Scan for the cell matching the given text and deliver its (x, y) coordinate at center. 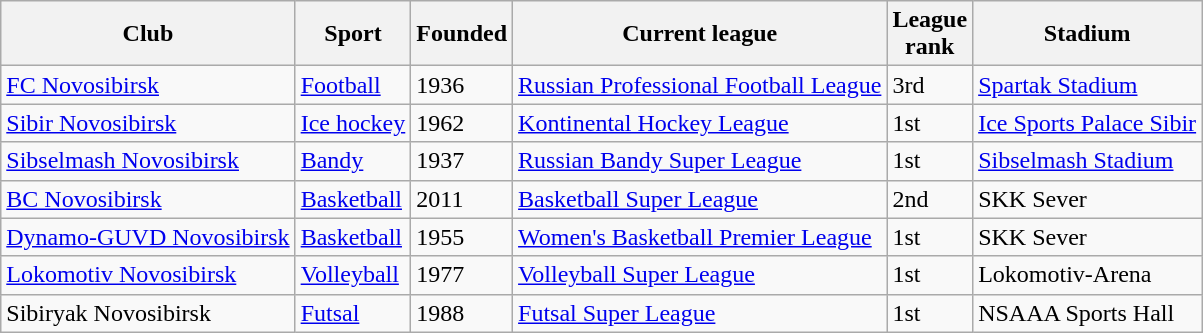
Football (353, 85)
Volleyball Super League (700, 275)
Volleyball (353, 275)
1955 (462, 237)
Sport (353, 34)
1977 (462, 275)
Futsal (353, 313)
Russian Professional Football League (700, 85)
Lokomotiv-Arena (1088, 275)
Women's Basketball Premier League (700, 237)
Sibiryak Novosibirsk (148, 313)
Dynamo-GUVD Novosibirsk (148, 237)
Lokomotiv Novosibirsk (148, 275)
Basketball Super League (700, 199)
3rd (930, 85)
Sibselmash Novosibirsk (148, 161)
Futsal Super League (700, 313)
Sibir Novosibirsk (148, 123)
Founded (462, 34)
Current league (700, 34)
1988 (462, 313)
2nd (930, 199)
Club (148, 34)
Ice Sports Palace Sibir (1088, 123)
Leaguerank (930, 34)
Kontinental Hockey League (700, 123)
FC Novosibirsk (148, 85)
Spartak Stadium (1088, 85)
Sibselmash Stadium (1088, 161)
Bandy (353, 161)
Stadium (1088, 34)
1937 (462, 161)
NSAAA Sports Hall (1088, 313)
Russian Bandy Super League (700, 161)
2011 (462, 199)
1962 (462, 123)
1936 (462, 85)
BC Novosibirsk (148, 199)
Ice hockey (353, 123)
